Extract the [x, y] coordinate from the center of the cell holding the provided text.  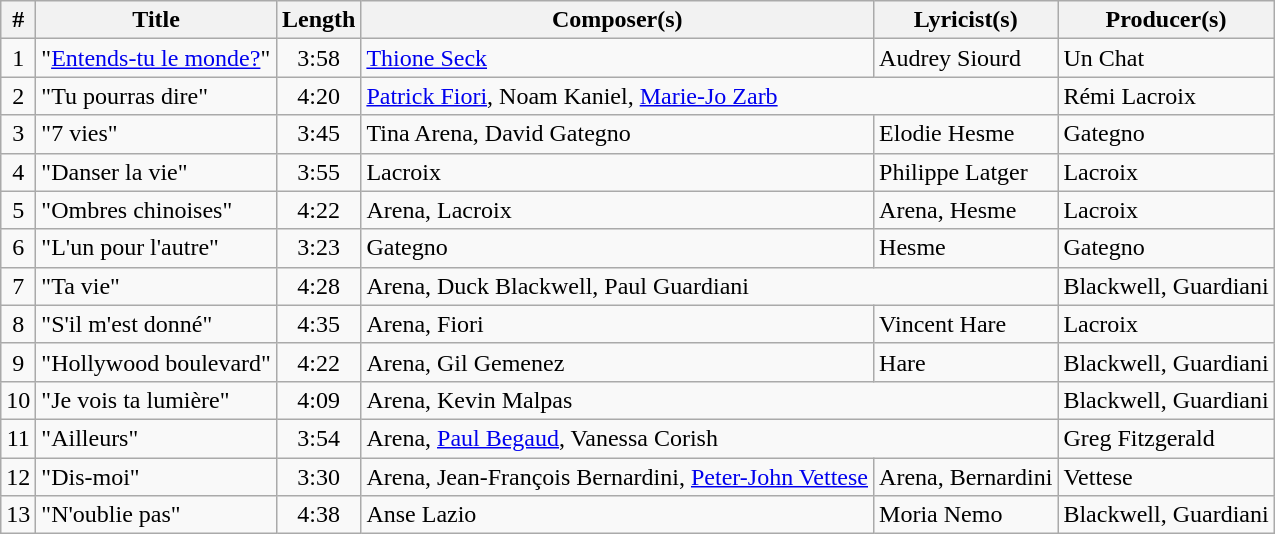
6 [18, 248]
Arena, Gil Gemenez [618, 362]
3:54 [318, 438]
Philippe Latger [966, 172]
2 [18, 96]
4:09 [318, 400]
"Entends-tu le monde?" [156, 58]
Arena, Fiori [618, 324]
Producer(s) [1166, 20]
Thione Seck [618, 58]
10 [18, 400]
"Ombres chinoises" [156, 210]
4:38 [318, 515]
"Tu pourras dire" [156, 96]
Elodie Hesme [966, 134]
Anse Lazio [618, 515]
"Ailleurs" [156, 438]
Arena, Hesme [966, 210]
3:45 [318, 134]
"S'il m'est donné" [156, 324]
Hesme [966, 248]
Arena, Jean-François Bernardini, Peter-John Vettese [618, 477]
Length [318, 20]
4 [18, 172]
"7 vies" [156, 134]
Lyricist(s) [966, 20]
3:58 [318, 58]
"Je vois ta lumière" [156, 400]
Arena, Duck Blackwell, Paul Guardiani [710, 286]
3:23 [318, 248]
Patrick Fiori, Noam Kaniel, Marie-Jo Zarb [710, 96]
Composer(s) [618, 20]
Arena, Bernardini [966, 477]
Moria Nemo [966, 515]
3 [18, 134]
"Danser la vie" [156, 172]
5 [18, 210]
"Ta vie" [156, 286]
Tina Arena, David Gategno [618, 134]
# [18, 20]
Arena, Lacroix [618, 210]
"L'un pour l'autre" [156, 248]
Un Chat [1166, 58]
4:20 [318, 96]
11 [18, 438]
Title [156, 20]
12 [18, 477]
Greg Fitzgerald [1166, 438]
1 [18, 58]
Arena, Kevin Malpas [710, 400]
Rémi Lacroix [1166, 96]
Hare [966, 362]
3:55 [318, 172]
"Hollywood boulevard" [156, 362]
7 [18, 286]
4:35 [318, 324]
Vincent Hare [966, 324]
"Dis-moi" [156, 477]
Vettese [1166, 477]
8 [18, 324]
"N'oublie pas" [156, 515]
Arena, Paul Begaud, Vanessa Corish [710, 438]
Audrey Siourd [966, 58]
4:28 [318, 286]
13 [18, 515]
3:30 [318, 477]
9 [18, 362]
